Identify which cell holds the provided text, then report its [x, y] central coordinate. 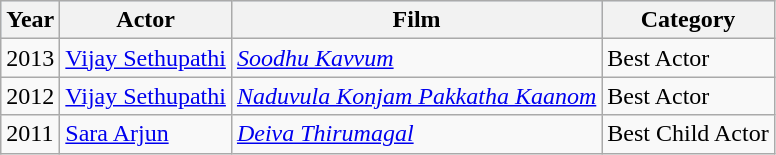
Year [30, 20]
2012 [30, 96]
Sara Arjun [146, 134]
Best Child Actor [688, 134]
Film [416, 20]
Actor [146, 20]
Naduvula Konjam Pakkatha Kaanom [416, 96]
Soodhu Kavvum [416, 58]
2011 [30, 134]
2013 [30, 58]
Deiva Thirumagal [416, 134]
Category [688, 20]
